Return the (x, y) coordinate for the center point of the cell that contains the specified text.  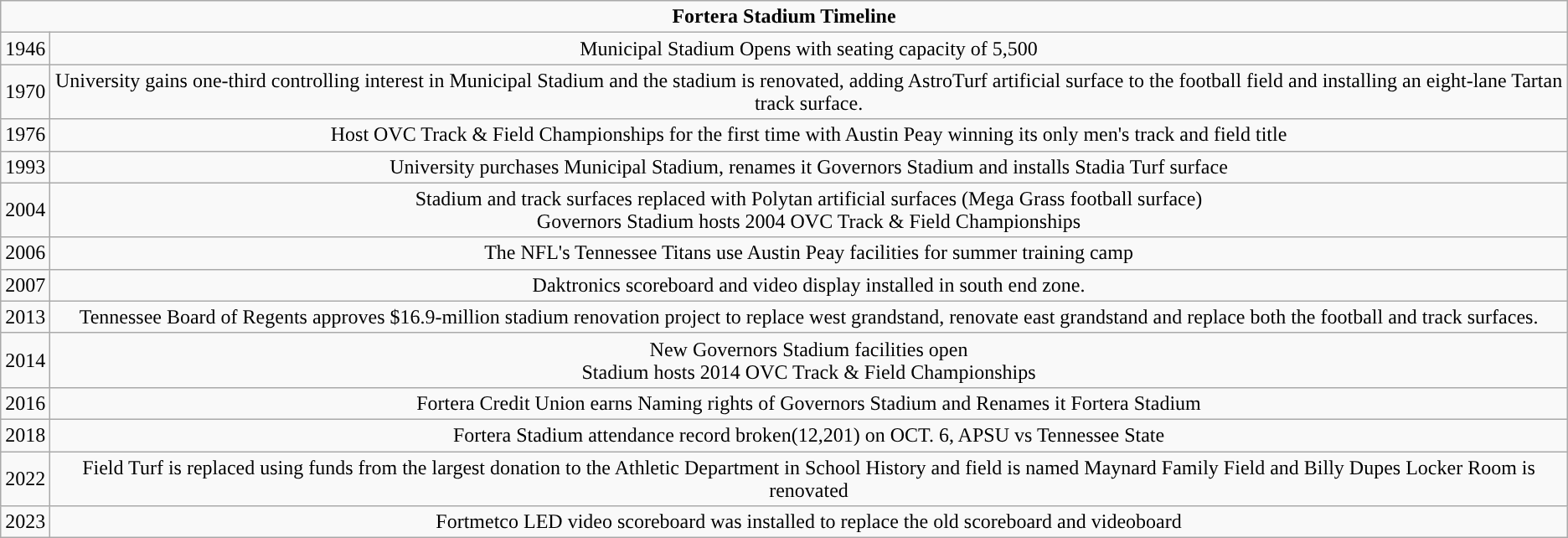
Fortera Stadium attendance record broken(12,201) on OCT. 6, APSU vs Tennessee State (809, 435)
1976 (25, 135)
2004 (25, 210)
2007 (25, 285)
Fortera Credit Union earns Naming rights of Governors Stadium and Renames it Fortera Stadium (809, 403)
New Governors Stadium facilities openStadium hosts 2014 OVC Track & Field Championships (809, 360)
Fortmetco LED video scoreboard was installed to replace the old scoreboard and videoboard (809, 522)
Daktronics scoreboard and video display installed in south end zone. (809, 285)
1970 (25, 92)
2006 (25, 253)
Host OVC Track & Field Championships for the first time with Austin Peay winning its only men's track and field title (809, 135)
2022 (25, 478)
1993 (25, 167)
University purchases Municipal Stadium, renames it Governors Stadium and installs Stadia Turf surface (809, 167)
2018 (25, 435)
Municipal Stadium Opens with seating capacity of 5,500 (809, 49)
Fortera Stadium Timeline (784, 17)
2016 (25, 403)
2014 (25, 360)
2023 (25, 522)
1946 (25, 49)
The NFL's Tennessee Titans use Austin Peay facilities for summer training camp (809, 253)
2013 (25, 317)
